Output the [X, Y] coordinate of the center of the cell containing the given text.  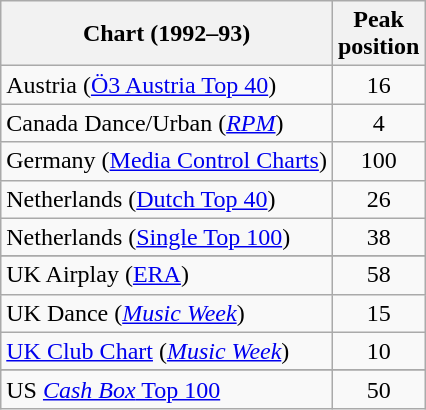
10 [378, 351]
UK Dance (Music Week) [167, 313]
58 [378, 275]
Netherlands (Dutch Top 40) [167, 199]
16 [378, 85]
15 [378, 313]
UK Club Chart (Music Week) [167, 351]
Austria (Ö3 Austria Top 40) [167, 85]
US Cash Box Top 100 [167, 389]
Germany (Media Control Charts) [167, 161]
50 [378, 389]
Canada Dance/Urban (RPM) [167, 123]
Netherlands (Single Top 100) [167, 237]
4 [378, 123]
38 [378, 237]
Chart (1992–93) [167, 34]
100 [378, 161]
26 [378, 199]
Peakposition [378, 34]
UK Airplay (ERA) [167, 275]
